Capture the cell that displays the provided text and extract its (x, y) central coordinate. 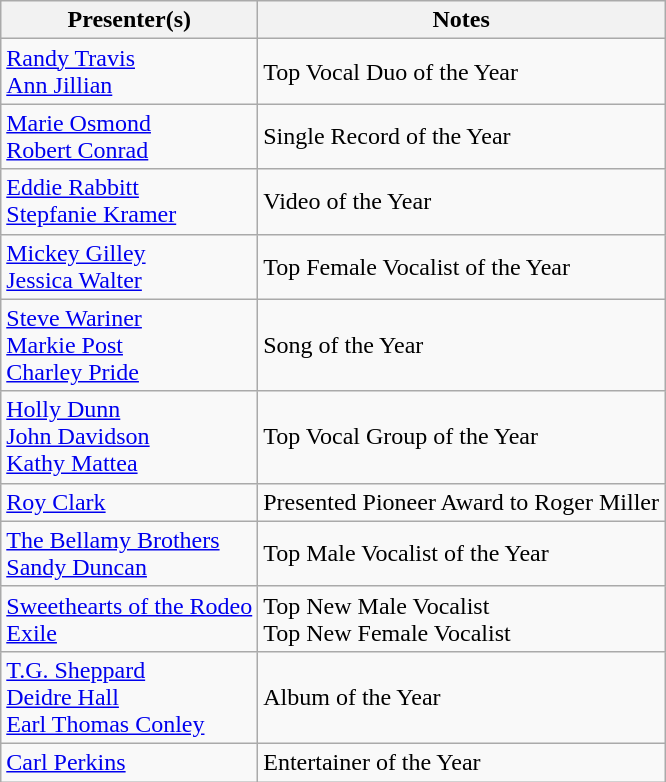
Marie OsmondRobert Conrad (130, 136)
Top Female Vocalist of the Year (462, 266)
The Bellamy BrothersSandy Duncan (130, 554)
Steve WarinerMarkie PostCharley Pride (130, 345)
Notes (462, 20)
Holly DunnJohn DavidsonKathy Mattea (130, 437)
Entertainer of the Year (462, 762)
Presented Pioneer Award to Roger Miller (462, 502)
Top Male Vocalist of the Year (462, 554)
Roy Clark (130, 502)
Top Vocal Duo of the Year (462, 72)
Randy TravisAnn Jillian (130, 72)
T.G. SheppardDeidre HallEarl Thomas Conley (130, 697)
Single Record of the Year (462, 136)
Mickey GilleyJessica Walter (130, 266)
Album of the Year (462, 697)
Sweethearts of the RodeoExile (130, 618)
Top New Male VocalistTop New Female Vocalist (462, 618)
Video of the Year (462, 202)
Eddie RabbittStepfanie Kramer (130, 202)
Presenter(s) (130, 20)
Carl Perkins (130, 762)
Top Vocal Group of the Year (462, 437)
Song of the Year (462, 345)
